Search for the cell housing the specified text and yield its (x, y) center coordinate. 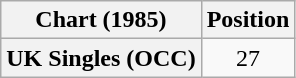
Chart (1985) (101, 20)
UK Singles (OCC) (101, 58)
27 (248, 58)
Position (248, 20)
